For the text-containing cell, return its midpoint in (X, Y) coordinate format. 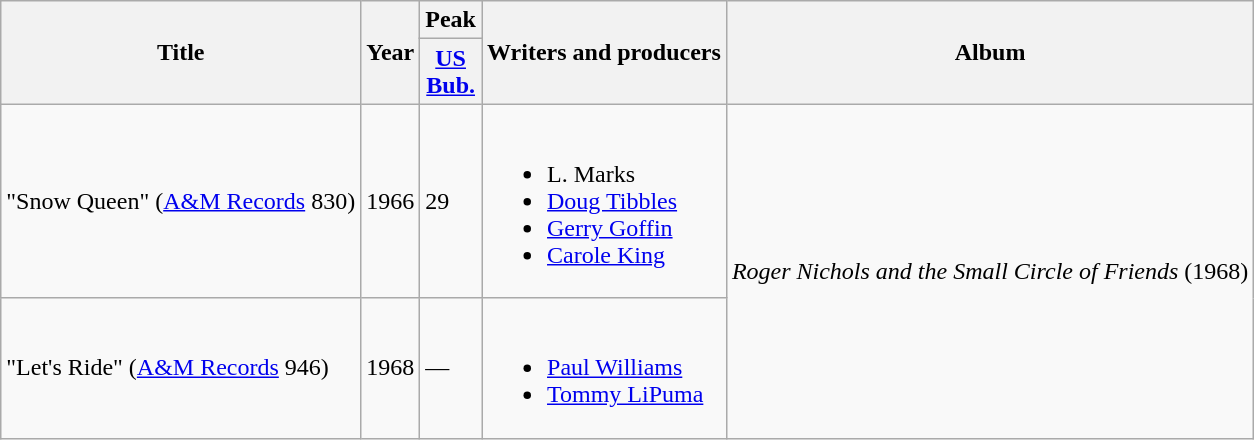
29 (451, 201)
1968 (390, 368)
"Let's Ride" (A&M Records 946) (181, 368)
"Snow Queen" (A&M Records 830) (181, 201)
1966 (390, 201)
USBub. (451, 72)
Writers and producers (604, 52)
— (451, 368)
Roger Nichols and the Small Circle of Friends (1968) (990, 271)
Peak (451, 20)
L. MarksDoug TibblesGerry GoffinCarole King (604, 201)
Paul WilliamsTommy LiPuma (604, 368)
Album (990, 52)
Title (181, 52)
Year (390, 52)
